Detect which cell encompasses the target text, then output its (x, y) center coordinate. 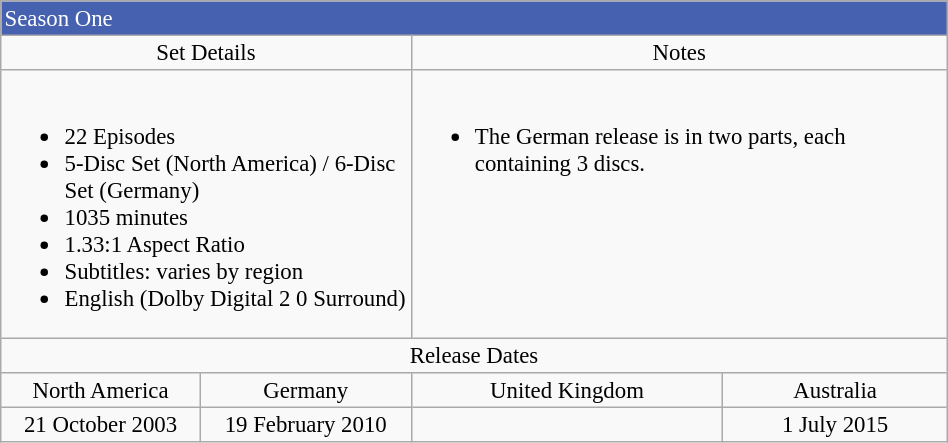
Notes (679, 52)
Season One (474, 18)
Australia (835, 390)
North America (101, 390)
The German release is in two parts, each containing 3 discs. (679, 204)
Germany (306, 390)
Release Dates (474, 356)
United Kingdom (567, 390)
21 October 2003 (101, 425)
19 February 2010 (306, 425)
1 July 2015 (835, 425)
Set Details (206, 52)
